Determine the [X, Y] coordinate at the center of the cell enclosing the given text.  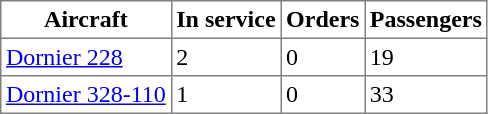
Dornier 228 [86, 57]
1 [226, 95]
Passengers [426, 20]
19 [426, 57]
In service [226, 20]
Orders [323, 20]
2 [226, 57]
Aircraft [86, 20]
Dornier 328-110 [86, 95]
33 [426, 95]
